Detect which cell encompasses the target text, then output its [X, Y] center coordinate. 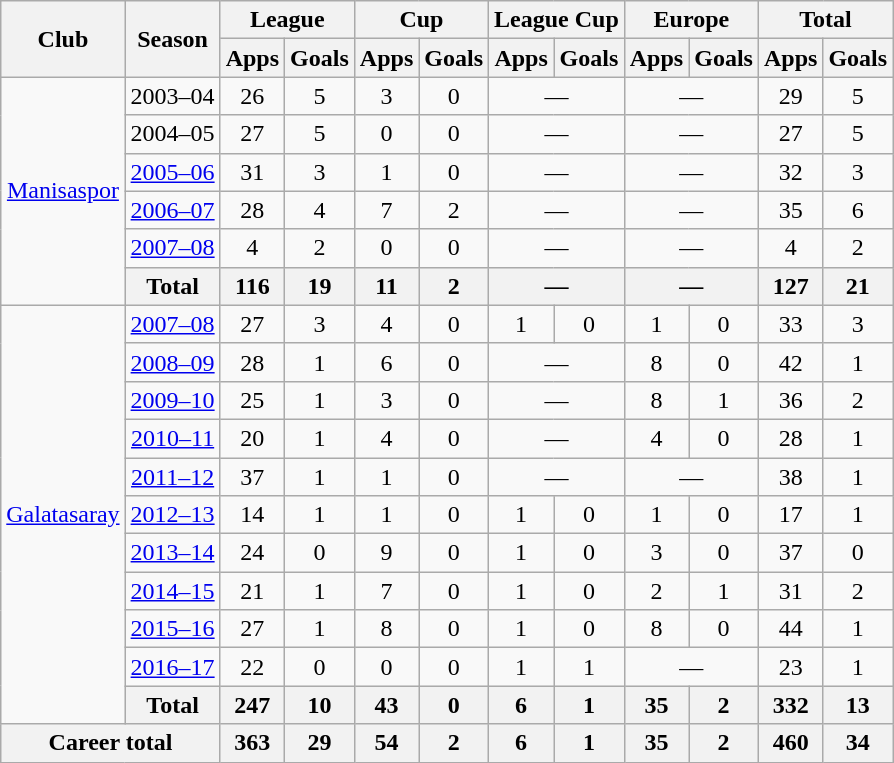
2006–07 [172, 210]
2013–14 [172, 553]
36 [790, 400]
2005–06 [172, 172]
14 [252, 515]
116 [252, 286]
2012–13 [172, 515]
2009–10 [172, 400]
25 [252, 400]
20 [252, 438]
League Cup [557, 20]
460 [790, 743]
24 [252, 553]
2014–15 [172, 591]
42 [790, 362]
34 [858, 743]
10 [320, 705]
19 [320, 286]
38 [790, 477]
2015–16 [172, 629]
17 [790, 515]
League [287, 20]
54 [386, 743]
26 [252, 96]
2003–04 [172, 96]
Season [172, 39]
127 [790, 286]
44 [790, 629]
23 [790, 667]
2008–09 [172, 362]
Galatasaray [63, 514]
13 [858, 705]
Club [63, 39]
9 [386, 553]
Career total [110, 743]
247 [252, 705]
Cup [421, 20]
2011–12 [172, 477]
43 [386, 705]
Manisaspor [63, 191]
22 [252, 667]
2010–11 [172, 438]
32 [790, 172]
2016–17 [172, 667]
363 [252, 743]
11 [386, 286]
Europe [691, 20]
2004–05 [172, 134]
33 [790, 324]
332 [790, 705]
